Capture the cell that displays the provided text and extract its [X, Y] central coordinate. 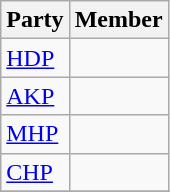
HDP [35, 58]
AKP [35, 96]
MHP [35, 134]
CHP [35, 172]
Member [118, 20]
Party [35, 20]
